Return [x, y] of the center of cell containing provided text 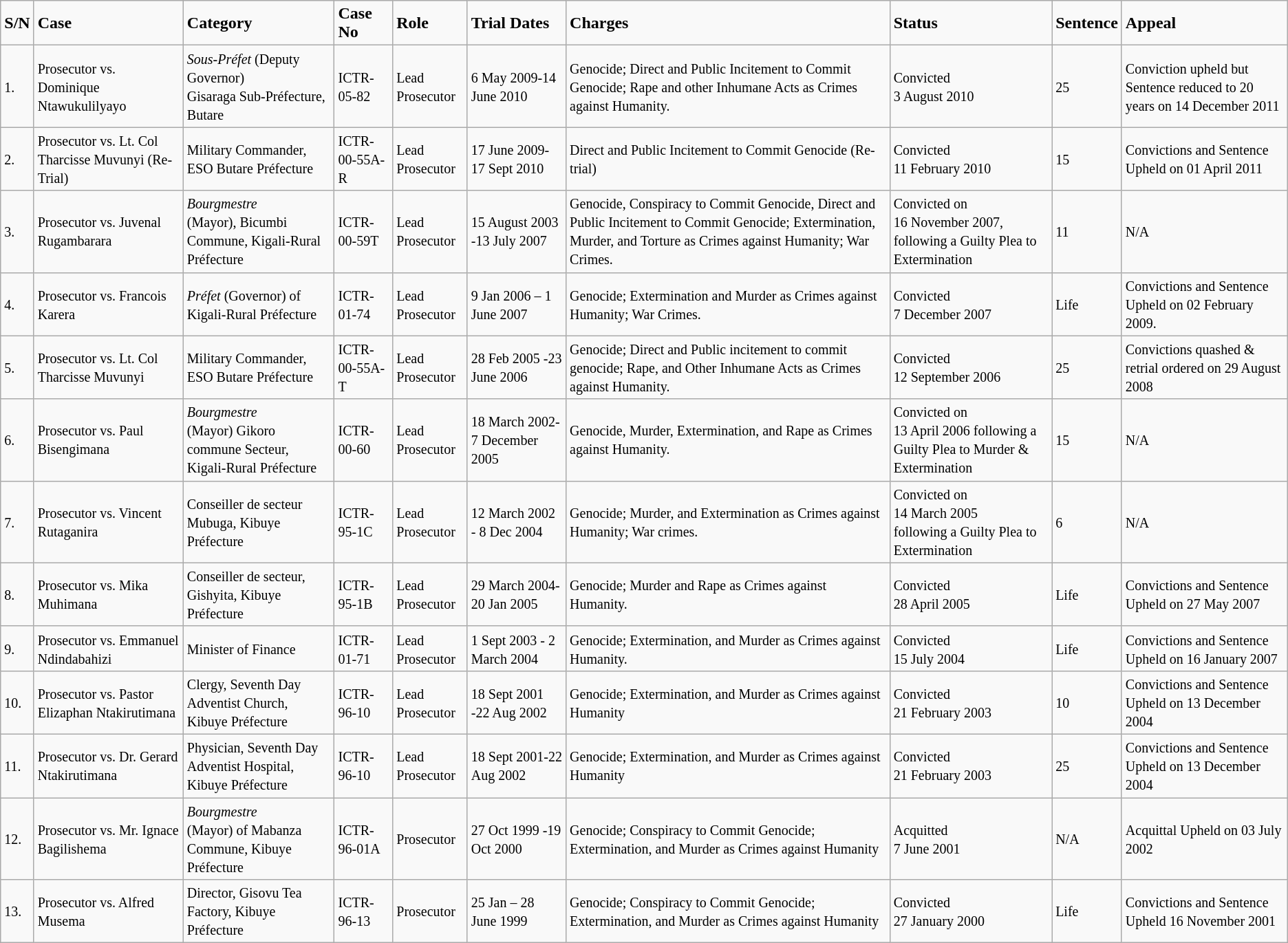
Convictions and Sentence Upheld on 16 January 2007 [1204, 648]
Convictions and Sentence Upheld on 27 May 2007 [1204, 594]
Convicted28 April 2005 [970, 594]
Genocide; Murder, and Extermination as Crimes against Humanity; War crimes. [728, 521]
ICTR-95-1B [363, 594]
Prosecutor vs. Lt. Col Tharcisse Muvunyi (Re-Trial) [109, 159]
Status [970, 23]
6. [17, 440]
12. [17, 839]
Case [109, 23]
Convicted12 September 2006 [970, 367]
18 March 2002-7 December 2005 [516, 440]
Prosecutor vs. Alfred Musema [109, 911]
Acquittal Upheld on 03 July 2002 [1204, 839]
3. [17, 231]
ICTR-05-82 [363, 87]
Convicted11 February 2010 [970, 159]
Convictions and Sentence Upheld on 02 February 2009. [1204, 304]
ICTR-96-01A [363, 839]
ICTR-96-13 [363, 911]
9 Jan 2006 – 1 June 2007 [516, 304]
11 [1087, 231]
10. [17, 702]
Convicted3 August 2010 [970, 87]
ICTR-01-71 [363, 648]
Préfet (Governor) of Kigali-Rural Préfecture [259, 304]
S/N [17, 23]
Direct and Public Incitement to Commit Genocide (Re-trial) [728, 159]
Category [259, 23]
Genocide; Extermination, and Murder as Crimes against Humanity. [728, 648]
10 [1087, 702]
Genocide, Murder, Extermination, and Rape as Crimes against Humanity. [728, 440]
Genocide; Extermination and Murder as Crimes against Humanity; War Crimes. [728, 304]
Conseiller de secteur, Gishyita, Kibuye Préfecture [259, 594]
Convicted27 January 2000 [970, 911]
Convicted15 July 2004 [970, 648]
Prosecutor vs. Mika Muhimana [109, 594]
11. [17, 766]
Conviction upheld but Sentence reduced to 20 years on 14 December 2011 [1204, 87]
Convicted on14 March 2005following a Guilty Plea to Extermination [970, 521]
ICTR-01-74 [363, 304]
1. [17, 87]
Convicted on13 April 2006 following a Guilty Plea to Murder & Extermination [970, 440]
Genocide; Direct and Public incitement to commit genocide; Rape, and Other Inhumane Acts as Crimes against Humanity. [728, 367]
Prosecutor vs. Pastor Elizaphan Ntakirutimana [109, 702]
Director, Gisovu Tea Factory, Kibuye Préfecture [259, 911]
ICTR-95-1C [363, 521]
Convicted on16 November 2007, following a Guilty Plea to Extermination [970, 231]
Convictions and Sentence Upheld 16 November 2001 [1204, 911]
Convictions and Sentence Upheld on 01 April 2011 [1204, 159]
2. [17, 159]
Bourgmestre (Mayor) of Mabanza Commune, Kibuye Préfecture [259, 839]
Prosecutor vs. Dr. Gerard Ntakirutimana [109, 766]
Prosecutor vs. Vincent Rutaganira [109, 521]
5. [17, 367]
Convictions quashed & retrial ordered on 29 August 2008 [1204, 367]
ICTR-00-55A-T [363, 367]
Physician, Seventh Day Adventist Hospital, Kibuye Préfecture [259, 766]
Acquitted7 June 2001 [970, 839]
4. [17, 304]
18 Sept 2001 -22 Aug 2002 [516, 702]
15 August 2003 -13 July 2007 [516, 231]
Case No [363, 23]
Sentence [1087, 23]
18 Sept 2001-22 Aug 2002 [516, 766]
25 Jan – 28 June 1999 [516, 911]
Trial Dates [516, 23]
Clergy, Seventh Day Adventist Church, Kibuye Préfecture [259, 702]
6 May 2009-14 June 2010 [516, 87]
Genocide; Direct and Public Incitement to Commit Genocide; Rape and other Inhumane Acts as Crimes against Humanity. [728, 87]
Charges [728, 23]
17 June 2009-17 Sept 2010 [516, 159]
ICTR-00-55A-R [363, 159]
8. [17, 594]
28 Feb 2005 -23 June 2006 [516, 367]
Sous-Préfet (Deputy Governor)Gisaraga Sub-Préfecture, Butare [259, 87]
Prosecutor vs. Emmanuel Ndindabahizi [109, 648]
29 March 2004-20 Jan 2005 [516, 594]
Prosecutor vs. Juvenal Rugambarara [109, 231]
12 March 2002 - 8 Dec 2004 [516, 521]
Bourgmestre(Mayor) Gikoro commune Secteur, Kigali-Rural Préfecture [259, 440]
Conseiller de secteur Mubuga, Kibuye Préfecture [259, 521]
9. [17, 648]
6 [1087, 521]
13. [17, 911]
Genocide; Murder and Rape as Crimes against Humanity. [728, 594]
7. [17, 521]
Bourgmestre(Mayor), Bicumbi Commune, Kigali-Rural Préfecture [259, 231]
Prosecutor vs. Paul Bisengimana [109, 440]
ICTR-00-59T [363, 231]
ICTR-00-60 [363, 440]
Prosecutor vs. Lt. Col Tharcisse Muvunyi [109, 367]
Appeal [1204, 23]
Prosecutor vs. Francois Karera [109, 304]
Role [431, 23]
27 Oct 1999 -19 Oct 2000 [516, 839]
Prosecutor vs. Mr. Ignace Bagilishema [109, 839]
Convicted7 December 2007 [970, 304]
Minister of Finance [259, 648]
Prosecutor vs. Dominique Ntawukulilyayo [109, 87]
1 Sept 2003 - 2 March 2004 [516, 648]
